Pinpoint the cell where the given text exists, returning its [X, Y] midpoint coordinate. 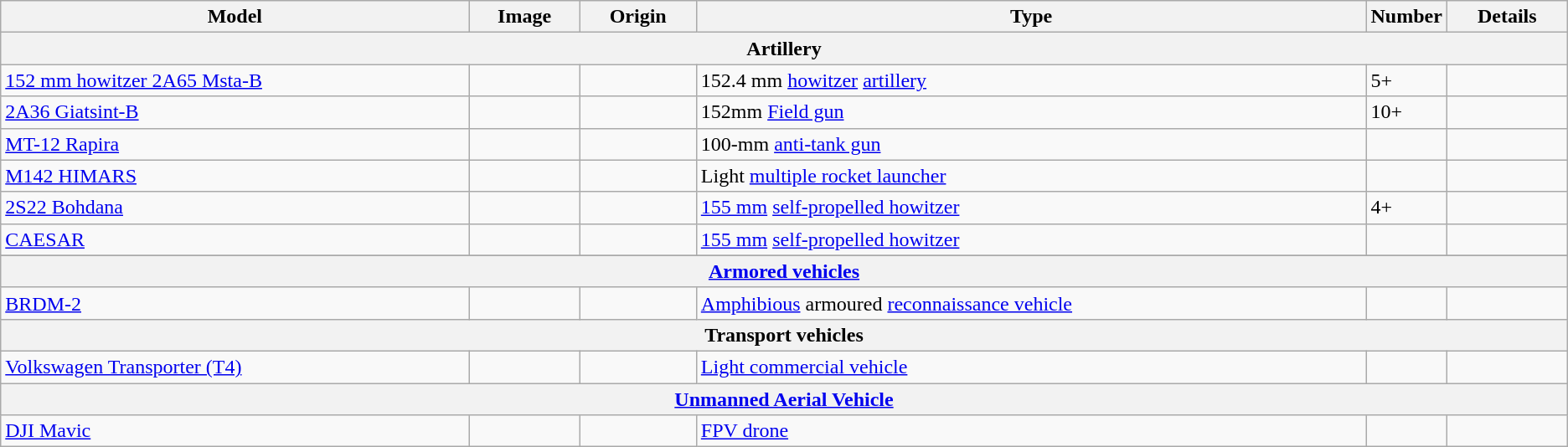
Details [1507, 17]
2A36 Giatsint-B [235, 112]
DJI Mavic [235, 431]
Unmanned Aerial Vehicle [784, 399]
Light commercial vehicle [1031, 367]
152mm Field gun [1031, 112]
152.4 mm howitzer artillery [1031, 80]
Image [524, 17]
Amphibious armoured reconnaissance vehicle [1031, 303]
Origin [638, 17]
Armored vehicles [784, 271]
BRDM-2 [235, 303]
2S22 Bohdana [235, 208]
Light multiple rocket launcher [1031, 176]
152 mm howitzer 2A65 Msta-B [235, 80]
M142 HIMARS [235, 176]
100-mm anti-tank gun [1031, 144]
10+ [1406, 112]
Volkswagen Transporter (T4) [235, 367]
5+ [1406, 80]
4+ [1406, 208]
Number [1406, 17]
FPV drone [1031, 431]
CAESAR [235, 239]
Type [1031, 17]
Model [235, 17]
Artillery [784, 49]
Transport vehicles [784, 335]
MT-12 Rapira [235, 144]
